Capture the cell that displays the provided text and extract its [X, Y] central coordinate. 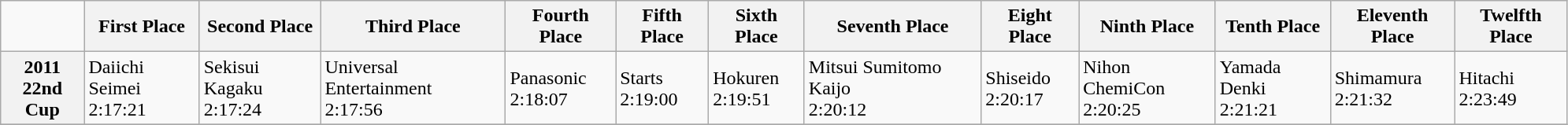
Twelfth Place [1511, 27]
Seventh Place [893, 27]
Nihon ChemiCon2:20:25 [1147, 88]
Shiseido2:20:17 [1030, 88]
Fourth Place [561, 27]
First Place [142, 27]
Eleventh Place [1392, 27]
Shimamura2:21:32 [1392, 88]
2011 22nd Cup [43, 88]
Tenth Place [1273, 27]
Sixth Place [757, 27]
Mitsui Sumitomo Kaijo2:20:12 [893, 88]
Panasonic2:18:07 [561, 88]
Second Place [260, 27]
Ninth Place [1147, 27]
Daiichi Seimei2:17:21 [142, 88]
Third Place [413, 27]
Starts2:19:00 [662, 88]
Hokuren2:19:51 [757, 88]
Hitachi2:23:49 [1511, 88]
Universal Entertainment2:17:56 [413, 88]
Yamada Denki2:21:21 [1273, 88]
Sekisui Kagaku2:17:24 [260, 88]
Fifth Place [662, 27]
Eight Place [1030, 27]
